Detect which cell encompasses the target text, then output its [X, Y] center coordinate. 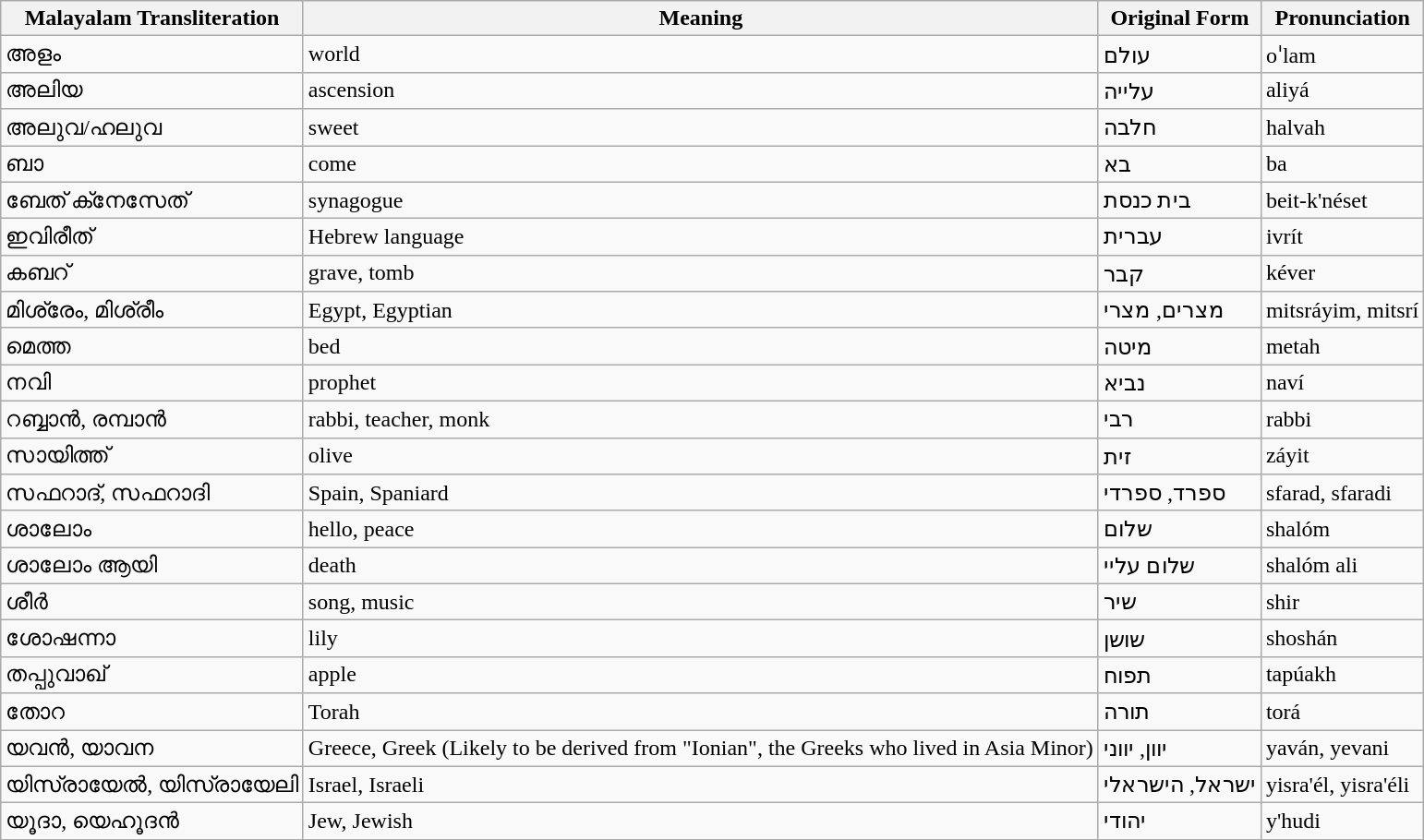
apple [700, 675]
halvah [1342, 127]
sweet [700, 127]
oˈlam [1342, 54]
യൂദാ, യെഹൂദൻ [152, 822]
רבי [1179, 419]
ascension [700, 90]
ഇവിരീത് [152, 237]
זית [1179, 456]
shoshán [1342, 639]
ശാലോം [152, 529]
שלום עליי [1179, 566]
song, music [700, 602]
prophet [700, 383]
Israel, Israeli [700, 785]
സായിത്ത് [152, 456]
Pronunciation [1342, 18]
shir [1342, 602]
Jew, Jewish [700, 822]
בית כנסת [1179, 200]
Malayalam Transliteration [152, 18]
מצרים, מצרי [1179, 310]
റബ്ബാൻ, രമ്പാൻ [152, 419]
Greece, Greek (Likely to be derived from "Ionian", the Greeks who lived in Asia Minor) [700, 748]
ബാ [152, 164]
അളം [152, 54]
death [700, 566]
shalóm [1342, 529]
ബേത് ക്‌നേസേത് [152, 200]
beit-k'néset [1342, 200]
עלייה [1179, 90]
yisra'él, yisra'éli [1342, 785]
Hebrew language [700, 237]
חלבה [1179, 127]
y'hudi [1342, 822]
שיר [1179, 602]
യിസ്രായേൽ, യിസ്രായേലി [152, 785]
kéver [1342, 273]
bed [700, 346]
Torah [700, 712]
world [700, 54]
mitsráyim, mitsrí [1342, 310]
hello, peace [700, 529]
sfarad, sfaradi [1342, 493]
സഫറാദ്, സഫറാദി [152, 493]
ivrít [1342, 237]
മെത്ത [152, 346]
തപ്പുവാഖ് [152, 675]
ספרד, ספרדי [1179, 493]
מיטה [1179, 346]
aliyá [1342, 90]
yaván, yevani [1342, 748]
തോറ [152, 712]
תורה [1179, 712]
ba [1342, 164]
קבר [1179, 273]
naví [1342, 383]
עברית [1179, 237]
യവൻ, യാവന [152, 748]
יהודי [1179, 822]
שושן [1179, 639]
grave, tomb [700, 273]
Original Form [1179, 18]
come [700, 164]
שלום [1179, 529]
synagogue [700, 200]
ശാലോം ആയി [152, 566]
rabbi [1342, 419]
tapúakh [1342, 675]
lily [700, 639]
നവി [152, 383]
torá [1342, 712]
Meaning [700, 18]
shalóm ali [1342, 566]
בא [1179, 164]
Egypt, Egyptian [700, 310]
ശോഷന്നാ [152, 639]
അലിയ [152, 90]
rabbi, teacher, monk [700, 419]
נביא [1179, 383]
ശീർ [152, 602]
metah [1342, 346]
Spain, Spaniard [700, 493]
עולם [1179, 54]
ישראל, הישראלי [1179, 785]
മിശ്രേം, മിശ്രീം [152, 310]
יוון, יווני [1179, 748]
olive [700, 456]
záyit [1342, 456]
കബറ് [152, 273]
תפוח [1179, 675]
അലുവ/ഹലുവ [152, 127]
